For the text-containing cell, return its midpoint in (x, y) coordinate format. 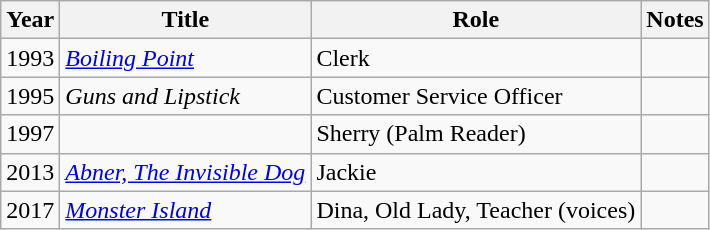
Abner, The Invisible Dog (186, 172)
1995 (30, 96)
Clerk (476, 58)
Role (476, 20)
Jackie (476, 172)
Year (30, 20)
Notes (675, 20)
Customer Service Officer (476, 96)
1997 (30, 134)
Title (186, 20)
2013 (30, 172)
Monster Island (186, 210)
Dina, Old Lady, Teacher (voices) (476, 210)
1993 (30, 58)
Guns and Lipstick (186, 96)
Sherry (Palm Reader) (476, 134)
2017 (30, 210)
Boiling Point (186, 58)
